Determine the (x, y) coordinate at the center of the cell enclosing the given text.  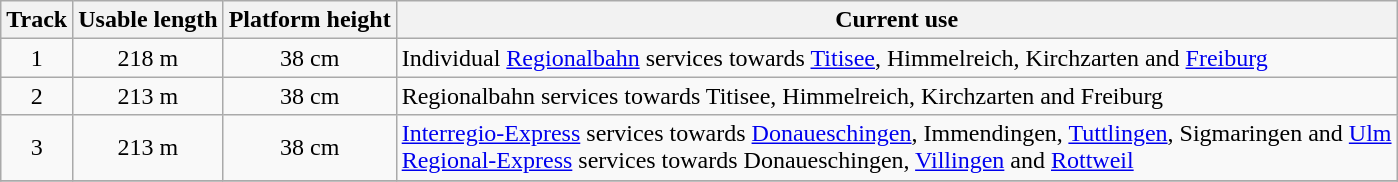
Individual Regionalbahn services towards Titisee, Himmelreich, Kirchzarten and Freiburg (896, 58)
218 m (148, 58)
Track (37, 20)
Usable length (148, 20)
Regionalbahn services towards Titisee, Himmelreich, Kirchzarten and Freiburg (896, 96)
1 (37, 58)
3 (37, 148)
2 (37, 96)
Current use (896, 20)
Platform height (310, 20)
